Pinpoint the cell where the given text exists, returning its (x, y) midpoint coordinate. 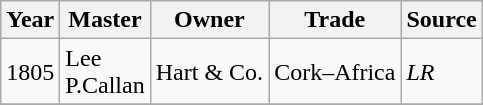
Hart & Co. (209, 72)
Owner (209, 20)
Master (105, 20)
Cork–Africa (335, 72)
LeeP.Callan (105, 72)
Year (30, 20)
LR (442, 72)
Source (442, 20)
Trade (335, 20)
1805 (30, 72)
